Determine the [x, y] coordinate at the center of the cell enclosing the given text.  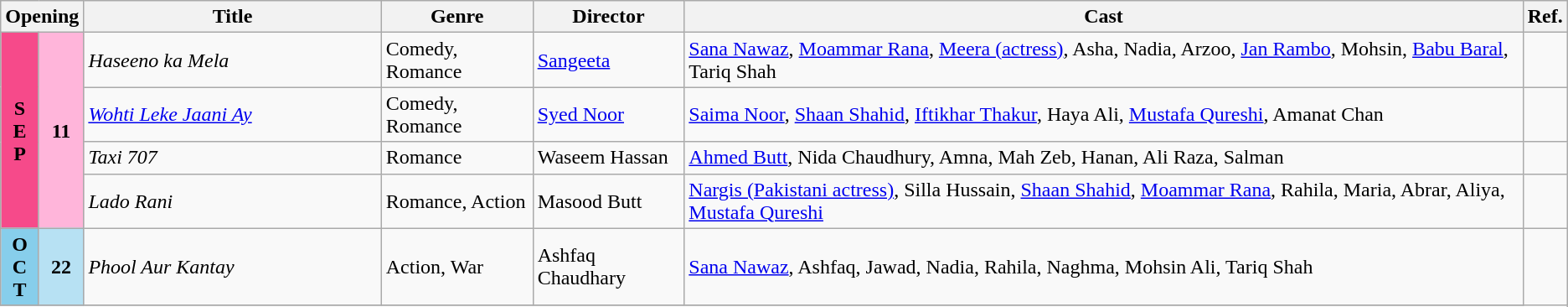
Ashfaq Chaudhary [608, 267]
22 [61, 267]
Romance, Action [457, 201]
Haseeno ka Mela [233, 60]
Ref. [1545, 17]
Romance [457, 158]
Sangeeta [608, 60]
Taxi 707 [233, 158]
Director [608, 17]
Lado Rani [233, 201]
Opening [42, 17]
Sana Nawaz, Moammar Rana, Meera (actress), Asha, Nadia, Arzoo, Jan Rambo, Mohsin, Babu Baral, Tariq Shah [1104, 60]
Cast [1104, 17]
Title [233, 17]
Wohti Leke Jaani Ay [233, 114]
Action, War [457, 267]
Genre [457, 17]
OCT [20, 267]
Saima Noor, Shaan Shahid, Iftikhar Thakur, Haya Ali, Mustafa Qureshi, Amanat Chan [1104, 114]
11 [61, 131]
Phool Aur Kantay [233, 267]
Nargis (Pakistani actress), Silla Hussain, Shaan Shahid, Moammar Rana, Rahila, Maria, Abrar, Aliya, Mustafa Qureshi [1104, 201]
SEP [20, 131]
Ahmed Butt, Nida Chaudhury, Amna, Mah Zeb, Hanan, Ali Raza, Salman [1104, 158]
Syed Noor [608, 114]
Masood Butt [608, 201]
Sana Nawaz, Ashfaq, Jawad, Nadia, Rahila, Naghma, Mohsin Ali, Tariq Shah [1104, 267]
Waseem Hassan [608, 158]
